Search for the cell housing the specified text and yield its [x, y] center coordinate. 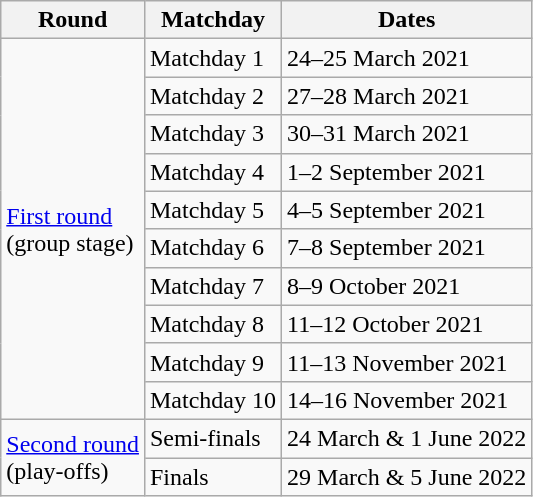
First round(group stage) [73, 230]
Dates [407, 20]
Round [73, 20]
Matchday 10 [212, 400]
Matchday [212, 20]
Matchday 3 [212, 134]
14–16 November 2021 [407, 400]
Semi-finals [212, 438]
Matchday 7 [212, 286]
Matchday 8 [212, 324]
24 March & 1 June 2022 [407, 438]
11–13 November 2021 [407, 362]
Matchday 4 [212, 172]
29 March & 5 June 2022 [407, 477]
1–2 September 2021 [407, 172]
24–25 March 2021 [407, 58]
Matchday 5 [212, 210]
11–12 October 2021 [407, 324]
8–9 October 2021 [407, 286]
27–28 March 2021 [407, 96]
30–31 March 2021 [407, 134]
Matchday 9 [212, 362]
Matchday 1 [212, 58]
Finals [212, 477]
7–8 September 2021 [407, 248]
Matchday 6 [212, 248]
Second round(play-offs) [73, 457]
Matchday 2 [212, 96]
4–5 September 2021 [407, 210]
